Pinpoint the cell where the given text exists, returning its (x, y) midpoint coordinate. 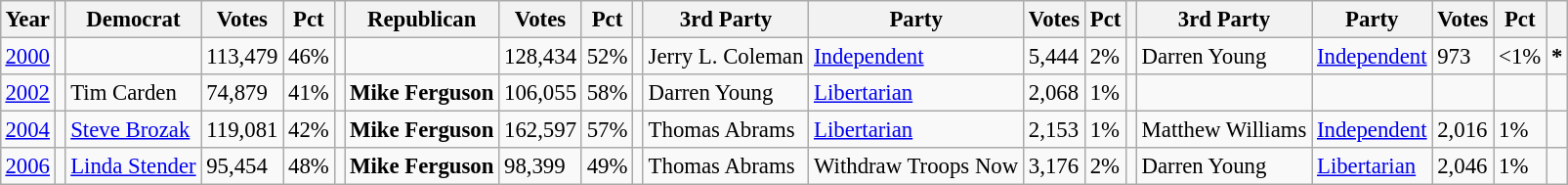
Republican (422, 20)
57% (607, 130)
42% (309, 130)
Withdraw Troops Now (916, 166)
52% (607, 56)
119,081 (242, 130)
5,444 (1053, 56)
Matthew Williams (1223, 130)
95,454 (242, 166)
2,068 (1053, 93)
2,153 (1053, 130)
113,479 (242, 56)
106,055 (541, 93)
2002 (27, 93)
128,434 (541, 56)
Year (27, 20)
2000 (27, 56)
973 (1463, 56)
41% (309, 93)
3,176 (1053, 166)
2004 (27, 130)
2,016 (1463, 130)
49% (607, 166)
98,399 (541, 166)
Democrat (133, 20)
Jerry L. Coleman (725, 56)
162,597 (541, 130)
74,879 (242, 93)
2006 (27, 166)
* (1557, 56)
46% (309, 56)
Steve Brozak (133, 130)
2,046 (1463, 166)
58% (607, 93)
<1% (1520, 56)
48% (309, 166)
Tim Carden (133, 93)
Linda Stender (133, 166)
